Output the [X, Y] coordinate of the center of the cell containing the given text.  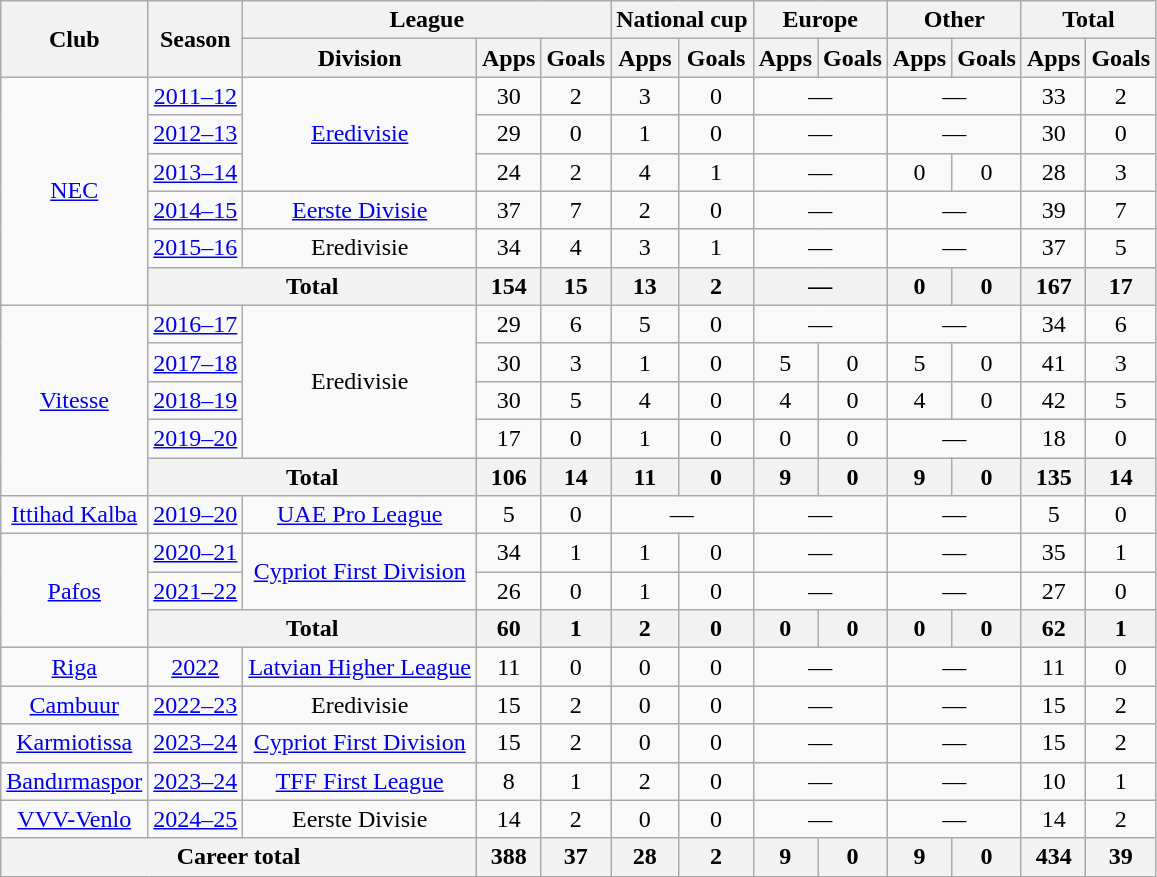
26 [508, 591]
2012–13 [196, 134]
Club [74, 39]
NEC [74, 191]
18 [1053, 438]
Bandırmaspor [74, 781]
388 [508, 857]
2022–23 [196, 705]
106 [508, 477]
2020–21 [196, 553]
Cambuur [74, 705]
Riga [74, 667]
National cup [682, 20]
2021–22 [196, 591]
Career total [239, 857]
60 [508, 629]
UAE Pro League [360, 515]
8 [508, 781]
2011–12 [196, 96]
42 [1053, 400]
2013–14 [196, 172]
41 [1053, 362]
Vitesse [74, 400]
Season [196, 39]
167 [1053, 286]
10 [1053, 781]
Europe [820, 20]
24 [508, 172]
2017–18 [196, 362]
VVV-Venlo [74, 819]
154 [508, 286]
2016–17 [196, 324]
135 [1053, 477]
Ittihad Kalba [74, 515]
TFF First League [360, 781]
League [427, 20]
2024–25 [196, 819]
Division [360, 58]
62 [1053, 629]
2015–16 [196, 248]
2018–19 [196, 400]
Karmiotissa [74, 743]
434 [1053, 857]
2014–15 [196, 210]
Pafos [74, 591]
Other [954, 20]
35 [1053, 553]
27 [1053, 591]
2022 [196, 667]
13 [645, 286]
33 [1053, 96]
Latvian Higher League [360, 667]
